Scan for the cell matching the given text and deliver its (x, y) coordinate at center. 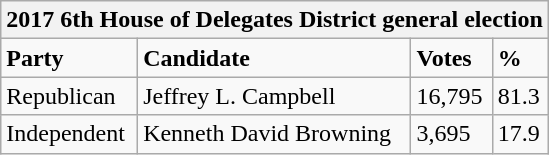
2017 6th House of Delegates District general election (275, 20)
Republican (70, 96)
Jeffrey L. Campbell (274, 96)
3,695 (452, 134)
81.3 (520, 96)
Candidate (274, 58)
% (520, 58)
Votes (452, 58)
Kenneth David Browning (274, 134)
17.9 (520, 134)
16,795 (452, 96)
Party (70, 58)
Independent (70, 134)
